Provide the [X, Y] coordinate of the cell's center where the given text is located.  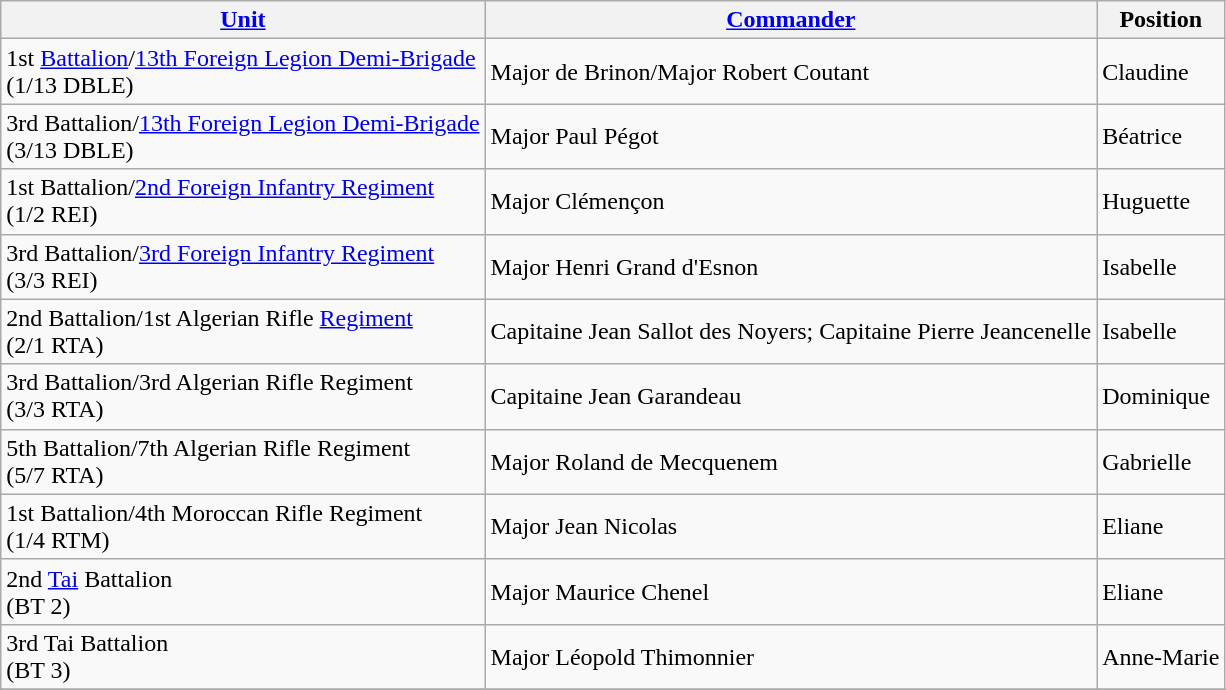
Major Jean Nicolas [791, 526]
Capitaine Jean Sallot des Noyers; Capitaine Pierre Jeancenelle [791, 332]
Commander [791, 20]
3rd Tai Battalion (BT 3) [243, 656]
1st Battalion/2nd Foreign Infantry Regiment (1/2 REI) [243, 202]
3rd Battalion/3rd Algerian Rifle Regiment (3/3 RTA) [243, 396]
Major Clémençon [791, 202]
Anne-Marie [1161, 656]
1st Battalion/13th Foreign Legion Demi-Brigade (1/13 DBLE) [243, 72]
3rd Battalion/3rd Foreign Infantry Regiment (3/3 REI) [243, 266]
Major Paul Pégot [791, 136]
Dominique [1161, 396]
2nd Battalion/1st Algerian Rifle Regiment (2/1 RTA) [243, 332]
Capitaine Jean Garandeau [791, 396]
3rd Battalion/13th Foreign Legion Demi-Brigade (3/13 DBLE) [243, 136]
Huguette [1161, 202]
1st Battalion/4th Moroccan Rifle Regiment (1/4 RTM) [243, 526]
Major Maurice Chenel [791, 592]
2nd Tai Battalion (BT 2) [243, 592]
Gabrielle [1161, 462]
Major de Brinon/Major Robert Coutant [791, 72]
Unit [243, 20]
Major Henri Grand d'Esnon [791, 266]
Major Léopold Thimonnier [791, 656]
Claudine [1161, 72]
Major Roland de Mecquenem [791, 462]
Béatrice [1161, 136]
Position [1161, 20]
5th Battalion/7th Algerian Rifle Regiment (5/7 RTA) [243, 462]
